Find where the given text appears and provide that cell's center as (X, Y) coordinate. 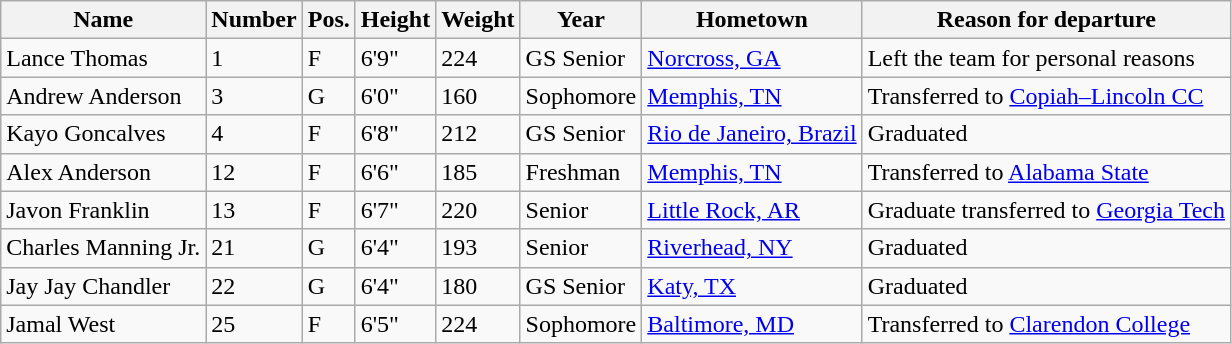
Katy, TX (752, 286)
4 (254, 134)
Hometown (752, 20)
Baltimore, MD (752, 324)
Norcross, GA (752, 58)
Transferred to Clarendon College (1046, 324)
180 (478, 286)
Weight (478, 20)
6'5" (395, 324)
Rio de Janeiro, Brazil (752, 134)
Year (581, 20)
Charles Manning Jr. (104, 248)
193 (478, 248)
25 (254, 324)
Transferred to Alabama State (1046, 172)
Kayo Goncalves (104, 134)
Pos. (328, 20)
Reason for departure (1046, 20)
220 (478, 210)
12 (254, 172)
160 (478, 96)
Graduate transferred to Georgia Tech (1046, 210)
Javon Franklin (104, 210)
6'8" (395, 134)
22 (254, 286)
Freshman (581, 172)
6'9" (395, 58)
Lance Thomas (104, 58)
Transferred to Copiah–Lincoln CC (1046, 96)
Name (104, 20)
Height (395, 20)
Left the team for personal reasons (1046, 58)
6'7" (395, 210)
13 (254, 210)
185 (478, 172)
Jamal West (104, 324)
Alex Anderson (104, 172)
Riverhead, NY (752, 248)
6'6" (395, 172)
Jay Jay Chandler (104, 286)
3 (254, 96)
Little Rock, AR (752, 210)
6'0" (395, 96)
Number (254, 20)
1 (254, 58)
212 (478, 134)
Andrew Anderson (104, 96)
21 (254, 248)
